Return (X, Y) of the center of cell containing provided text 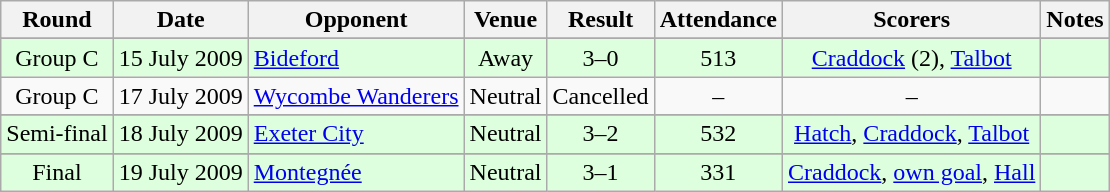
Montegnée (356, 172)
15 July 2009 (180, 58)
Attendance (718, 20)
3–2 (600, 134)
17 July 2009 (180, 96)
Semi-final (57, 134)
18 July 2009 (180, 134)
Bideford (356, 58)
Craddock (2), Talbot (911, 58)
Date (180, 20)
Round (57, 20)
Away (506, 58)
Craddock, own goal, Hall (911, 172)
Cancelled (600, 96)
Notes (1075, 20)
Hatch, Craddock, Talbot (911, 134)
Wycombe Wanderers (356, 96)
Final (57, 172)
Exeter City (356, 134)
331 (718, 172)
3–1 (600, 172)
Scorers (911, 20)
532 (718, 134)
3–0 (600, 58)
Opponent (356, 20)
Venue (506, 20)
Result (600, 20)
19 July 2009 (180, 172)
513 (718, 58)
